Pinpoint the cell where the given text exists, returning its (X, Y) midpoint coordinate. 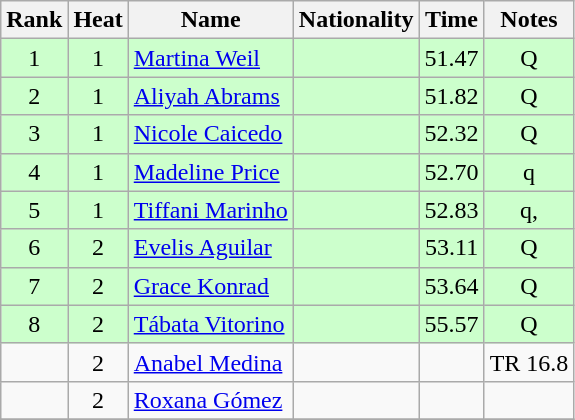
Martina Weil (210, 58)
Nicole Caicedo (210, 134)
Anabel Medina (210, 362)
q (529, 172)
7 (34, 286)
51.47 (452, 58)
Roxana Gómez (210, 400)
4 (34, 172)
6 (34, 248)
52.32 (452, 134)
Tiffani Marinho (210, 210)
Name (210, 20)
Time (452, 20)
Notes (529, 20)
8 (34, 324)
Nationality (356, 20)
Aliyah Abrams (210, 96)
Heat (98, 20)
3 (34, 134)
q, (529, 210)
Evelis Aguilar (210, 248)
53.11 (452, 248)
51.82 (452, 96)
55.57 (452, 324)
52.83 (452, 210)
52.70 (452, 172)
5 (34, 210)
Grace Konrad (210, 286)
Rank (34, 20)
Madeline Price (210, 172)
Tábata Vitorino (210, 324)
53.64 (452, 286)
TR 16.8 (529, 362)
